Search for the cell housing the specified text and yield its (X, Y) center coordinate. 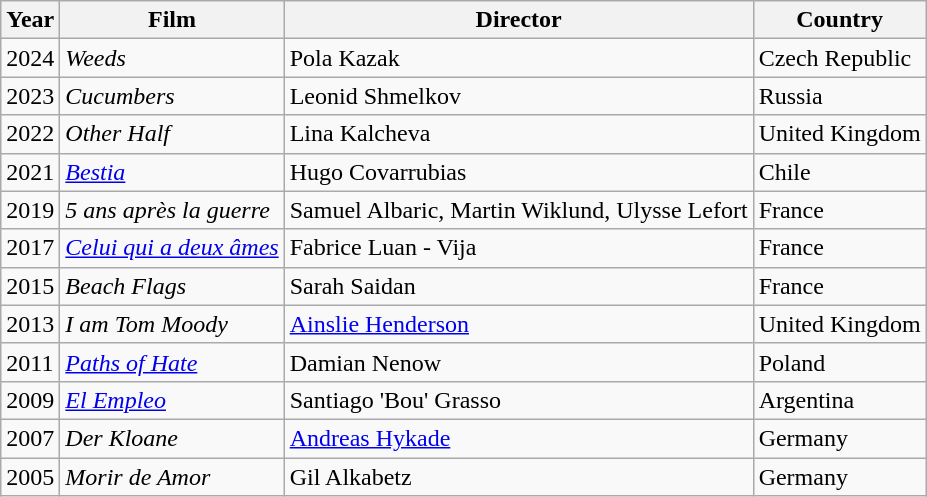
Gil Alkabetz (518, 477)
Fabrice Luan - Vija (518, 248)
Morir de Amor (172, 477)
El Empleo (172, 400)
Paths of Hate (172, 362)
Director (518, 20)
Russia (840, 96)
Film (172, 20)
Lina Kalcheva (518, 134)
Argentina (840, 400)
2005 (30, 477)
Samuel Albaric, Martin Wiklund, Ulysse Lefort (518, 210)
Bestia (172, 172)
Country (840, 20)
Sarah Saidan (518, 286)
Chile (840, 172)
2023 (30, 96)
Pola Kazak (518, 58)
2015 (30, 286)
2009 (30, 400)
I am Tom Moody (172, 324)
Der Kloane (172, 438)
Celui qui a deux âmes (172, 248)
Damian Nenow (518, 362)
Beach Flags (172, 286)
Cucumbers (172, 96)
Czech Republic (840, 58)
2021 (30, 172)
2017 (30, 248)
5 ans après la guerre (172, 210)
Santiago 'Bou' Grasso (518, 400)
Leonid Shmelkov (518, 96)
2024 (30, 58)
2013 (30, 324)
Andreas Hykade (518, 438)
2011 (30, 362)
Poland (840, 362)
Year (30, 20)
Ainslie Henderson (518, 324)
Other Half (172, 134)
2019 (30, 210)
2022 (30, 134)
Weeds (172, 58)
Hugo Covarrubias (518, 172)
2007 (30, 438)
